Detect which cell encompasses the target text, then output its (x, y) center coordinate. 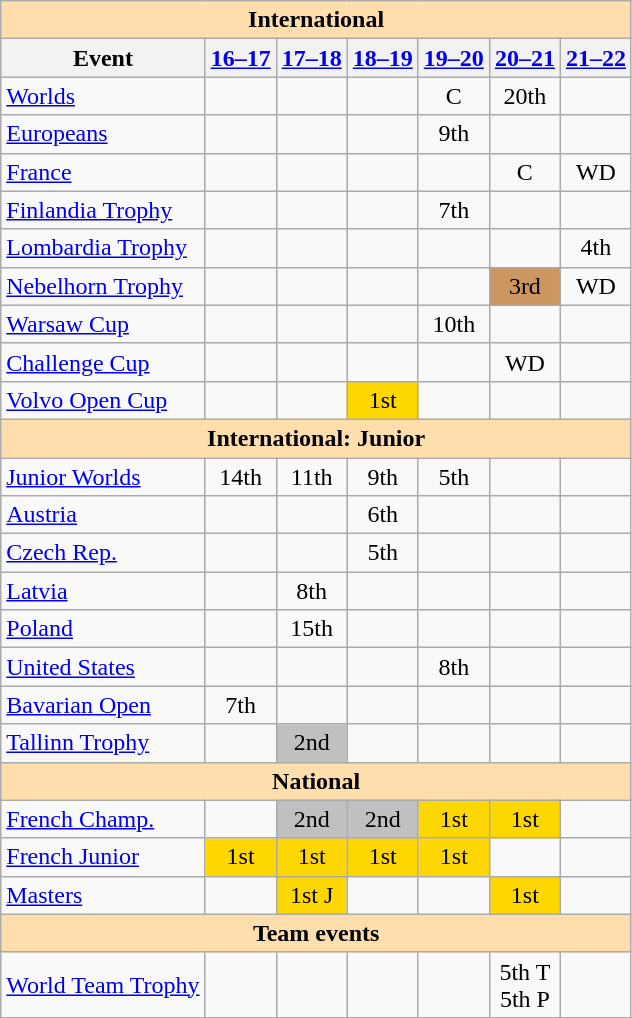
Austria (103, 515)
French Champ. (103, 819)
17–18 (312, 58)
Challenge Cup (103, 362)
Warsaw Cup (103, 324)
21–22 (596, 58)
20th (524, 96)
France (103, 172)
International: Junior (316, 438)
Poland (103, 629)
Worlds (103, 96)
Czech Rep. (103, 553)
Team events (316, 933)
Tallinn Trophy (103, 743)
French Junior (103, 857)
Junior Worlds (103, 477)
3rd (524, 286)
10th (454, 324)
Finlandia Trophy (103, 210)
4th (596, 248)
18–19 (382, 58)
19–20 (454, 58)
15th (312, 629)
6th (382, 515)
11th (312, 477)
United States (103, 667)
Nebelhorn Trophy (103, 286)
16–17 (240, 58)
5th T 5th P (524, 984)
14th (240, 477)
Lombardia Trophy (103, 248)
Latvia (103, 591)
National (316, 781)
Europeans (103, 134)
Volvo Open Cup (103, 400)
1st J (312, 895)
World Team Trophy (103, 984)
20–21 (524, 58)
International (316, 20)
Masters (103, 895)
Bavarian Open (103, 705)
Event (103, 58)
